For the text-containing cell, return its midpoint in [x, y] coordinate format. 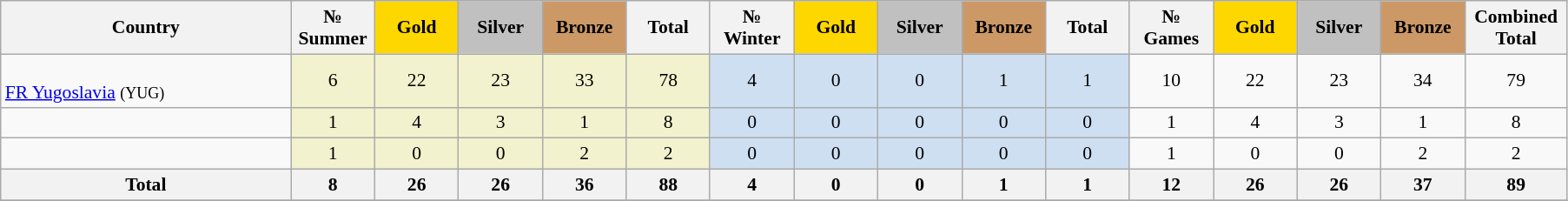
36 [584, 184]
79 [1516, 80]
FR Yugoslavia (YUG) [146, 80]
6 [334, 80]
12 [1171, 184]
88 [669, 184]
№ Summer [334, 28]
Country [146, 28]
89 [1516, 184]
№ Games [1171, 28]
10 [1171, 80]
33 [584, 80]
№ Winter [752, 28]
37 [1423, 184]
78 [669, 80]
Combined Total [1516, 28]
34 [1423, 80]
